From the cell containing the given text, extract its center point as (X, Y) coordinate. 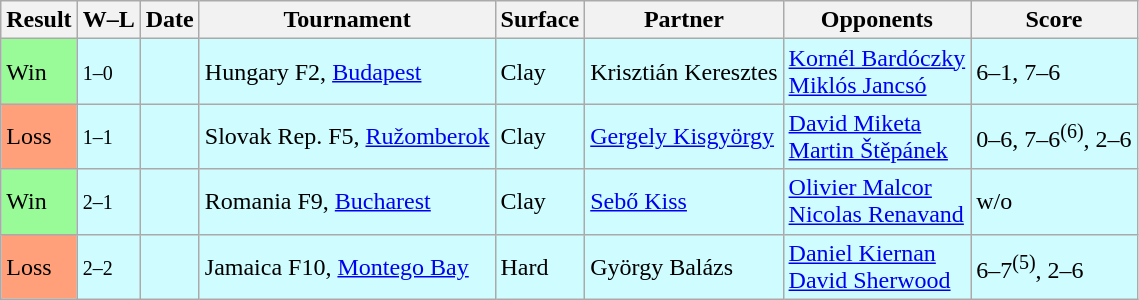
2–1 (108, 202)
Surface (540, 20)
Result (39, 20)
Kornél Bardóczky Miklós Jancsó (877, 72)
6–7(5), 2–6 (1054, 266)
W–L (108, 20)
2–2 (108, 266)
6–1, 7–6 (1054, 72)
Tournament (347, 20)
Sebő Kiss (684, 202)
w/o (1054, 202)
Gergely Kisgyörgy (684, 136)
Jamaica F10, Montego Bay (347, 266)
György Balázs (684, 266)
Score (1054, 20)
David Miketa Martin Štěpánek (877, 136)
Romania F9, Bucharest (347, 202)
1–0 (108, 72)
Hungary F2, Budapest (347, 72)
Olivier Malcor Nicolas Renavand (877, 202)
1–1 (108, 136)
Hard (540, 266)
Daniel Kiernan David Sherwood (877, 266)
Opponents (877, 20)
Krisztián Keresztes (684, 72)
Partner (684, 20)
Slovak Rep. F5, Ružomberok (347, 136)
Date (170, 20)
0–6, 7–6(6), 2–6 (1054, 136)
